For the text-containing cell, return its midpoint in (X, Y) coordinate format. 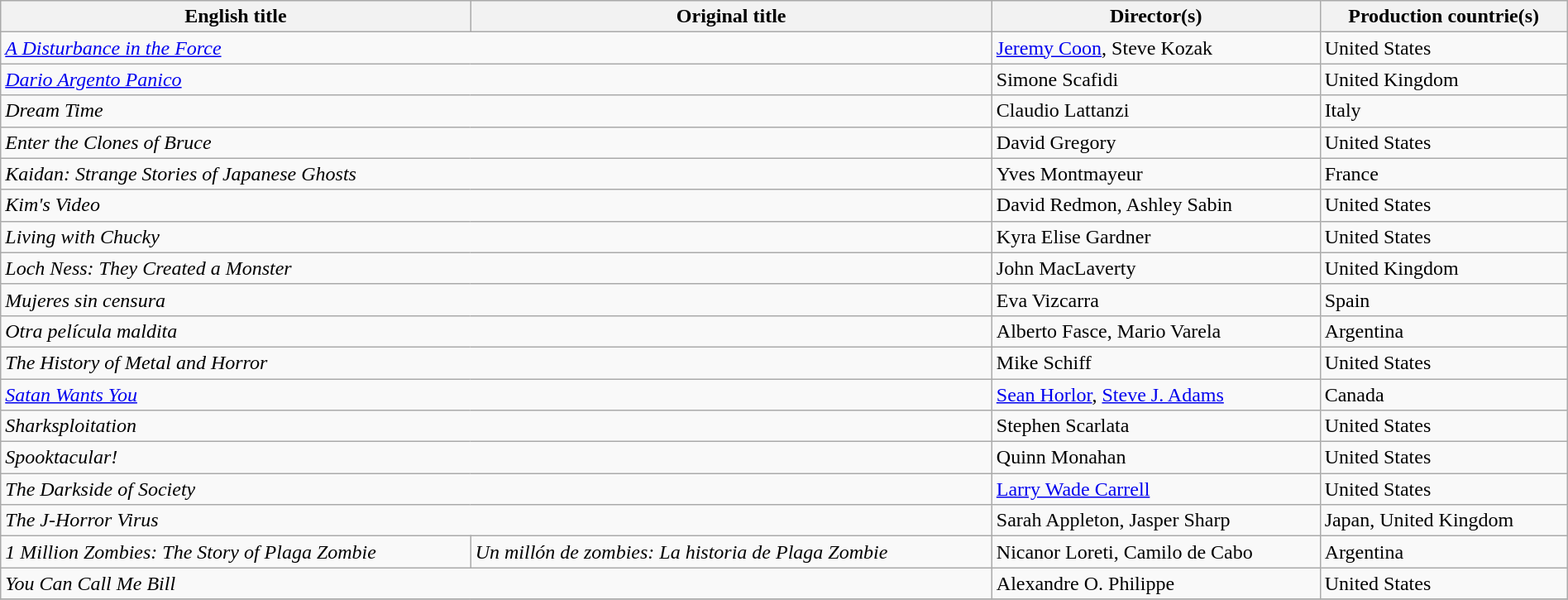
Larry Wade Carrell (1156, 489)
Mike Schiff (1156, 362)
Dario Argento Panico (496, 79)
Spain (1444, 300)
Jeremy Coon, Steve Kozak (1156, 48)
Alberto Fasce, Mario Varela (1156, 331)
Canada (1444, 395)
Kaidan: Strange Stories of Japanese Ghosts (496, 174)
1 Million Zombies: The Story of Plaga Zombie (236, 552)
Un millón de zombies: La historia de Plaga Zombie (731, 552)
Eva Vizcarra (1156, 300)
Japan, United Kingdom (1444, 521)
Sean Horlor, Steve J. Adams (1156, 395)
Sarah Appleton, Jasper Sharp (1156, 521)
Loch Ness: They Created a Monster (496, 268)
Enter the Clones of Bruce (496, 142)
The History of Metal and Horror (496, 362)
Simone Scafidi (1156, 79)
Dream Time (496, 111)
Sharksploitation (496, 426)
Living with Chucky (496, 237)
Claudio Lattanzi (1156, 111)
Italy (1444, 111)
Mujeres sin censura (496, 300)
David Gregory (1156, 142)
You Can Call Me Bill (496, 583)
Stephen Scarlata (1156, 426)
Kyra Elise Gardner (1156, 237)
Production countrie(s) (1444, 17)
Director(s) (1156, 17)
Original title (731, 17)
Satan Wants You (496, 395)
Kim's Video (496, 205)
Nicanor Loreti, Camilo de Cabo (1156, 552)
John MacLaverty (1156, 268)
Quinn Monahan (1156, 458)
English title (236, 17)
Yves Montmayeur (1156, 174)
Alexandre O. Philippe (1156, 583)
The Darkside of Society (496, 489)
France (1444, 174)
David Redmon, Ashley Sabin (1156, 205)
A Disturbance in the Force (496, 48)
Otra película maldita (496, 331)
Spooktacular! (496, 458)
The J-Horror Virus (496, 521)
